Return (X, Y) of the center of cell containing provided text 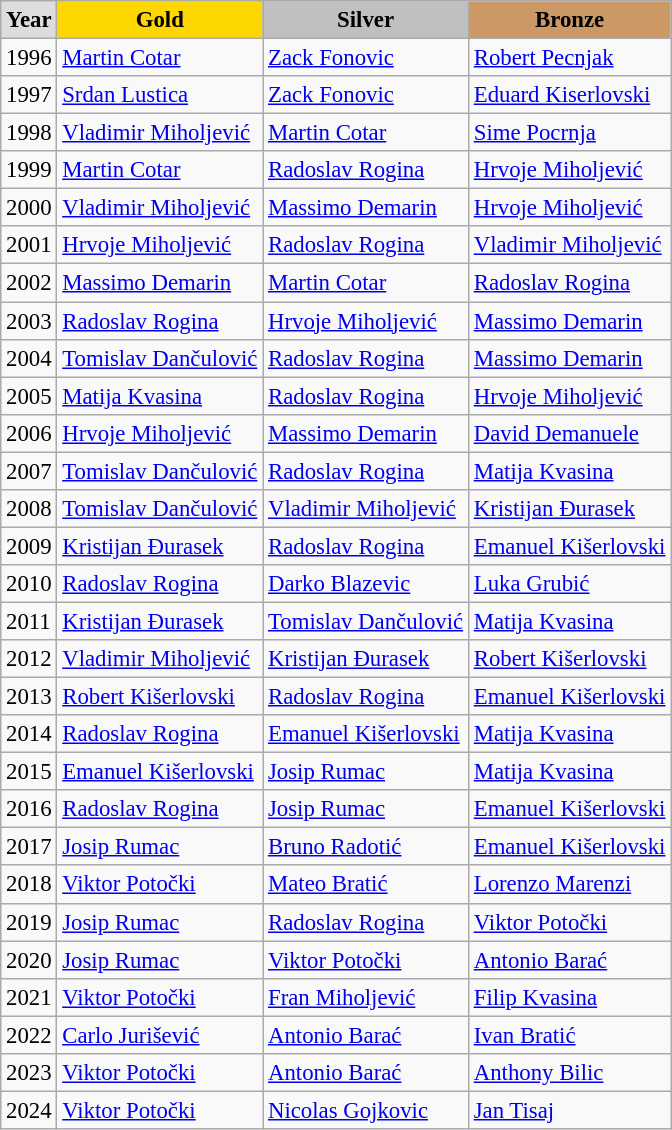
2000 (29, 208)
2004 (29, 358)
2016 (29, 809)
Jan Tisaj (569, 1110)
Gold (160, 20)
1996 (29, 58)
2015 (29, 772)
Bruno Radotić (366, 847)
Ivan Bratić (569, 1035)
2005 (29, 396)
Eduard Kiserlovski (569, 95)
2014 (29, 734)
Darko Blazevic (366, 584)
2011 (29, 621)
2019 (29, 922)
2021 (29, 997)
2018 (29, 885)
1998 (29, 133)
Carlo Jurišević (160, 1035)
Mateo Bratić (366, 885)
2023 (29, 1073)
2022 (29, 1035)
2012 (29, 659)
2020 (29, 960)
Lorenzo Marenzi (569, 885)
2013 (29, 697)
David Demanuele (569, 433)
2008 (29, 509)
2002 (29, 283)
Nicolas Gojkovic (366, 1110)
Luka Grubić (569, 584)
2009 (29, 546)
Srdan Lustica (160, 95)
2001 (29, 245)
2017 (29, 847)
2003 (29, 321)
Sime Pocrnja (569, 133)
Silver (366, 20)
Fran Miholjević (366, 997)
2010 (29, 584)
Bronze (569, 20)
Robert Pecnjak (569, 58)
1997 (29, 95)
2006 (29, 433)
Filip Kvasina (569, 997)
1999 (29, 170)
2024 (29, 1110)
Anthony Bilic (569, 1073)
Year (29, 20)
2007 (29, 471)
